From the cell containing the given text, extract its center point as [X, Y] coordinate. 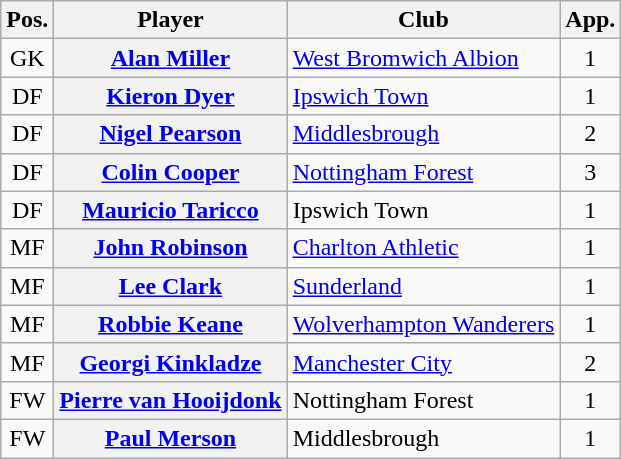
Charlton Athletic [424, 248]
Sunderland [424, 286]
GK [28, 58]
Robbie Keane [170, 324]
App. [590, 20]
John Robinson [170, 248]
Georgi Kinkladze [170, 362]
Pierre van Hooijdonk [170, 400]
Manchester City [424, 362]
3 [590, 172]
Mauricio Taricco [170, 210]
Wolverhampton Wanderers [424, 324]
Paul Merson [170, 438]
Lee Clark [170, 286]
Kieron Dyer [170, 96]
Nigel Pearson [170, 134]
Pos. [28, 20]
Alan Miller [170, 58]
Player [170, 20]
Colin Cooper [170, 172]
West Bromwich Albion [424, 58]
Club [424, 20]
